Extract the [X, Y] coordinate from the center of the cell holding the provided text.  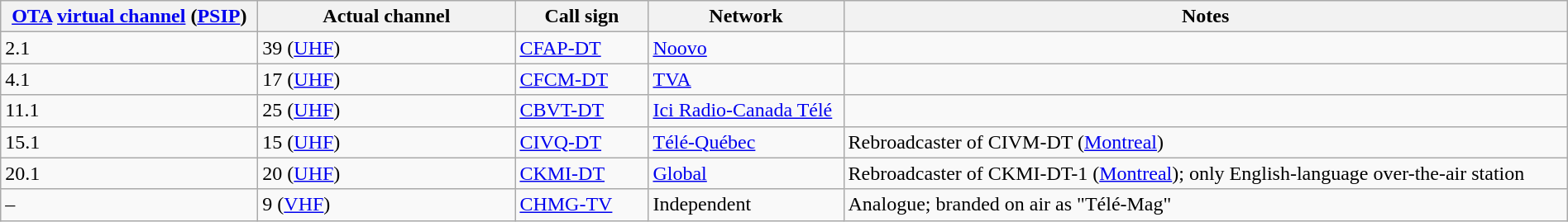
39 (UHF) [387, 48]
– [129, 205]
4.1 [129, 79]
CBVT-DT [582, 111]
CHMG-TV [582, 205]
20 (UHF) [387, 173]
15.1 [129, 142]
17 (UHF) [387, 79]
Notes [1206, 17]
Call sign [582, 17]
OTA virtual channel (PSIP) [129, 17]
2.1 [129, 48]
25 (UHF) [387, 111]
Analogue; branded on air as "Télé-Mag" [1206, 205]
CIVQ-DT [582, 142]
Global [746, 173]
Rebroadcaster of CKMI-DT-1 (Montreal); only English-language over-the-air station [1206, 173]
Télé-Québec [746, 142]
20.1 [129, 173]
Rebroadcaster of CIVM-DT (Montreal) [1206, 142]
Ici Radio-Canada Télé [746, 111]
15 (UHF) [387, 142]
CFAP-DT [582, 48]
CFCM-DT [582, 79]
CKMI-DT [582, 173]
11.1 [129, 111]
9 (VHF) [387, 205]
Independent [746, 205]
Noovo [746, 48]
TVA [746, 79]
Actual channel [387, 17]
Network [746, 17]
